Pinpoint the cell where the given text exists, returning its (x, y) midpoint coordinate. 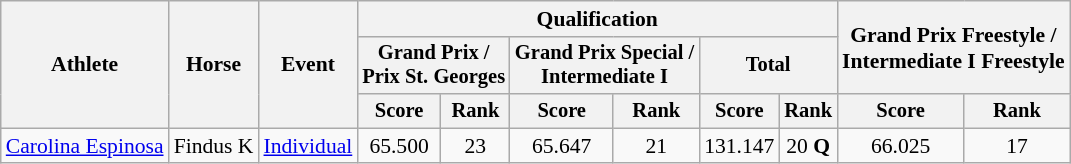
Individual (308, 146)
21 (656, 146)
Carolina Espinosa (85, 146)
Grand Prix /Prix St. Georges (434, 66)
Grand Prix Special /Intermediate I (604, 66)
Event (308, 64)
Findus K (214, 146)
17 (1016, 146)
65.500 (398, 146)
Grand Prix Freestyle /Intermediate I Freestyle (954, 48)
131.147 (739, 146)
Athlete (85, 64)
66.025 (900, 146)
Qualification (597, 19)
65.647 (562, 146)
23 (476, 146)
Horse (214, 64)
20 Q (808, 146)
Total (768, 66)
